Locate the cell with the specified text and output its (x, y) center coordinate. 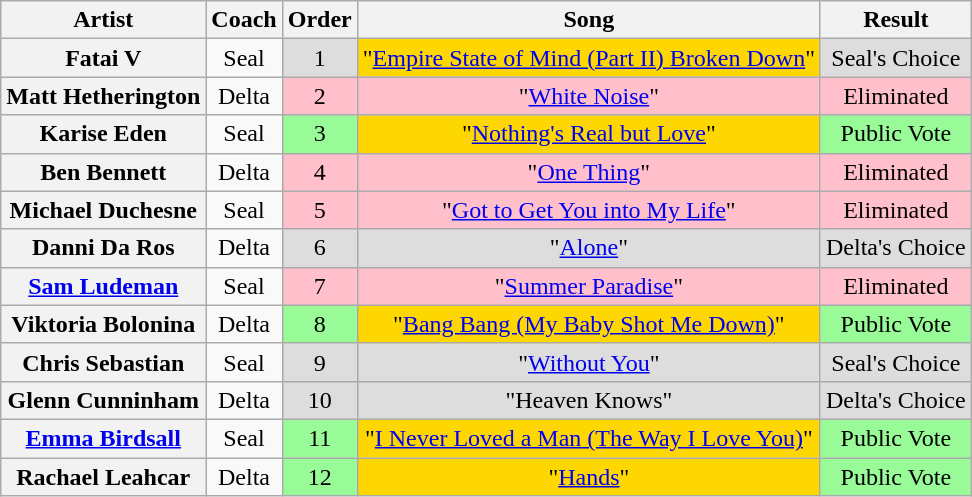
8 (320, 324)
Order (320, 20)
Artist (104, 20)
1 (320, 58)
"Heaven Knows" (588, 400)
"Empire State of Mind (Part II) Broken Down" (588, 58)
Result (896, 20)
"Hands" (588, 477)
12 (320, 477)
11 (320, 438)
Chris Sebastian (104, 362)
Danni Da Ros (104, 248)
Michael Duchesne (104, 210)
"Alone" (588, 248)
9 (320, 362)
Matt Hetherington (104, 96)
Glenn Cunninham (104, 400)
Ben Bennett (104, 172)
6 (320, 248)
Emma Birdsall (104, 438)
2 (320, 96)
Coach (244, 20)
5 (320, 210)
3 (320, 134)
Fatai V (104, 58)
"Nothing's Real but Love" (588, 134)
Song (588, 20)
"Bang Bang (My Baby Shot Me Down)" (588, 324)
"Got to Get You into My Life" (588, 210)
"Summer Paradise" (588, 286)
Sam Ludeman (104, 286)
7 (320, 286)
"Without You" (588, 362)
4 (320, 172)
"One Thing" (588, 172)
Viktoria Bolonina (104, 324)
"I Never Loved a Man (The Way I Love You)" (588, 438)
10 (320, 400)
Rachael Leahcar (104, 477)
"White Noise" (588, 96)
Karise Eden (104, 134)
